Find where the given text appears and provide that cell's center as [x, y] coordinate. 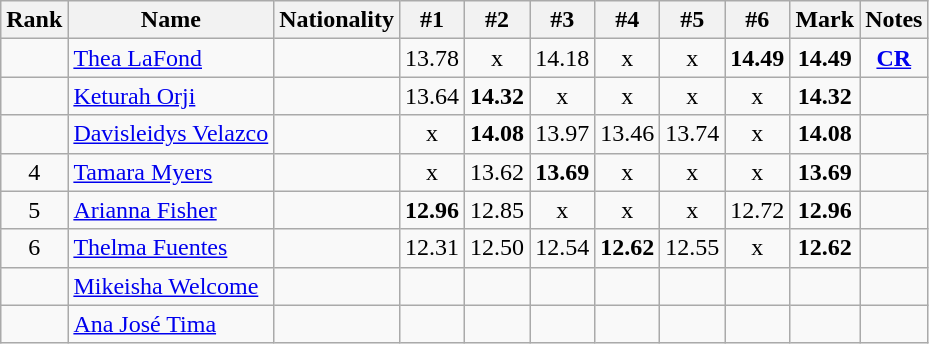
13.97 [562, 134]
12.54 [562, 248]
6 [34, 248]
Name [171, 20]
Notes [894, 20]
Thelma Fuentes [171, 248]
13.46 [628, 134]
13.74 [692, 134]
Arianna Fisher [171, 210]
12.55 [692, 248]
Ana José Tima [171, 324]
#2 [498, 20]
Thea LaFond [171, 58]
12.85 [498, 210]
12.50 [498, 248]
13.78 [432, 58]
Rank [34, 20]
12.72 [758, 210]
#1 [432, 20]
#3 [562, 20]
13.62 [498, 172]
Nationality [337, 20]
Mark [825, 20]
Davisleidys Velazco [171, 134]
#4 [628, 20]
14.18 [562, 58]
CR [894, 58]
#5 [692, 20]
13.64 [432, 96]
12.31 [432, 248]
#6 [758, 20]
4 [34, 172]
5 [34, 210]
Tamara Myers [171, 172]
Mikeisha Welcome [171, 286]
Keturah Orji [171, 96]
